Find where the given text appears and provide that cell's center as [x, y] coordinate. 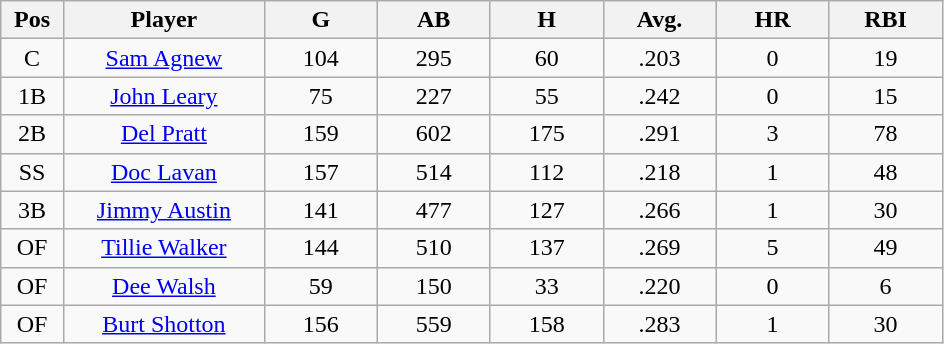
477 [434, 210]
Burt Shotton [164, 324]
3B [32, 210]
H [546, 20]
59 [320, 286]
.283 [660, 324]
Sam Agnew [164, 58]
127 [546, 210]
157 [320, 172]
295 [434, 58]
175 [546, 134]
AB [434, 20]
159 [320, 134]
49 [886, 248]
510 [434, 248]
15 [886, 96]
156 [320, 324]
Dee Walsh [164, 286]
.266 [660, 210]
3 [772, 134]
.203 [660, 58]
60 [546, 58]
150 [434, 286]
1B [32, 96]
158 [546, 324]
559 [434, 324]
141 [320, 210]
137 [546, 248]
75 [320, 96]
John Leary [164, 96]
RBI [886, 20]
144 [320, 248]
6 [886, 286]
Avg. [660, 20]
G [320, 20]
.220 [660, 286]
Tillie Walker [164, 248]
48 [886, 172]
104 [320, 58]
Doc Lavan [164, 172]
602 [434, 134]
.269 [660, 248]
55 [546, 96]
.218 [660, 172]
19 [886, 58]
227 [434, 96]
Jimmy Austin [164, 210]
C [32, 58]
33 [546, 286]
2B [32, 134]
.242 [660, 96]
78 [886, 134]
Del Pratt [164, 134]
Player [164, 20]
514 [434, 172]
Pos [32, 20]
.291 [660, 134]
SS [32, 172]
112 [546, 172]
5 [772, 248]
HR [772, 20]
